From the cell containing the given text, extract its center point as (X, Y) coordinate. 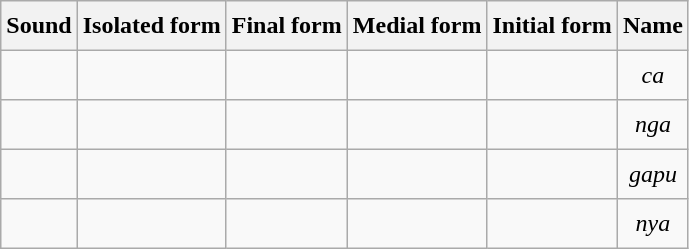
Isolated form (152, 26)
ca (652, 74)
nya (652, 224)
nga (652, 124)
Sound (39, 26)
Final form (286, 26)
Medial form (417, 26)
Name (652, 26)
gapu (652, 174)
Initial form (552, 26)
